Pinpoint the cell where the given text exists, returning its [X, Y] midpoint coordinate. 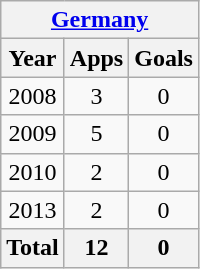
2009 [33, 134]
5 [96, 134]
12 [96, 248]
2010 [33, 172]
Total [33, 248]
Year [33, 58]
2008 [33, 96]
Germany [100, 20]
2013 [33, 210]
Apps [96, 58]
3 [96, 96]
Goals [164, 58]
